Return (x, y) of the center of cell containing provided text 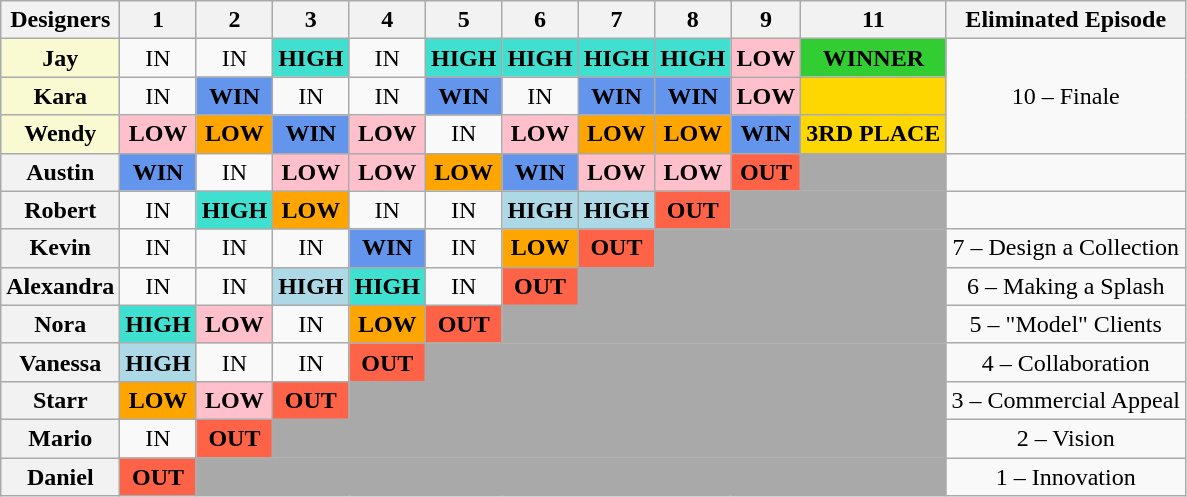
Nora (60, 324)
Vanessa (60, 362)
3RD PLACE (874, 134)
Austin (60, 172)
Wendy (60, 134)
Designers (60, 20)
3 (311, 20)
5 – "Model" Clients (1066, 324)
WINNER (874, 58)
2 (234, 20)
Alexandra (60, 286)
1 – Innovation (1066, 477)
6 (540, 20)
1 (158, 20)
9 (766, 20)
4 (387, 20)
3 – Commercial Appeal (1066, 400)
Starr (60, 400)
Jay (60, 58)
2 – Vision (1066, 438)
5 (463, 20)
Daniel (60, 477)
Kevin (60, 248)
6 – Making a Splash (1066, 286)
Mario (60, 438)
Robert (60, 210)
Eliminated Episode (1066, 20)
8 (693, 20)
7 – Design a Collection (1066, 248)
Kara (60, 96)
11 (874, 20)
10 – Finale (1066, 96)
4 – Collaboration (1066, 362)
7 (616, 20)
